Find where the given text appears and provide that cell's center as [X, Y] coordinate. 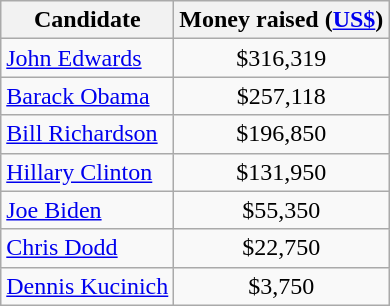
Candidate [88, 20]
$316,319 [282, 58]
$196,850 [282, 134]
Dennis Kucinich [88, 286]
Joe Biden [88, 210]
Barack Obama [88, 96]
$3,750 [282, 286]
$22,750 [282, 248]
$257,118 [282, 96]
Bill Richardson [88, 134]
Hillary Clinton [88, 172]
$55,350 [282, 210]
$131,950 [282, 172]
Chris Dodd [88, 248]
Money raised (US$) [282, 20]
John Edwards [88, 58]
